Locate the cell with the specified text and output its (x, y) center coordinate. 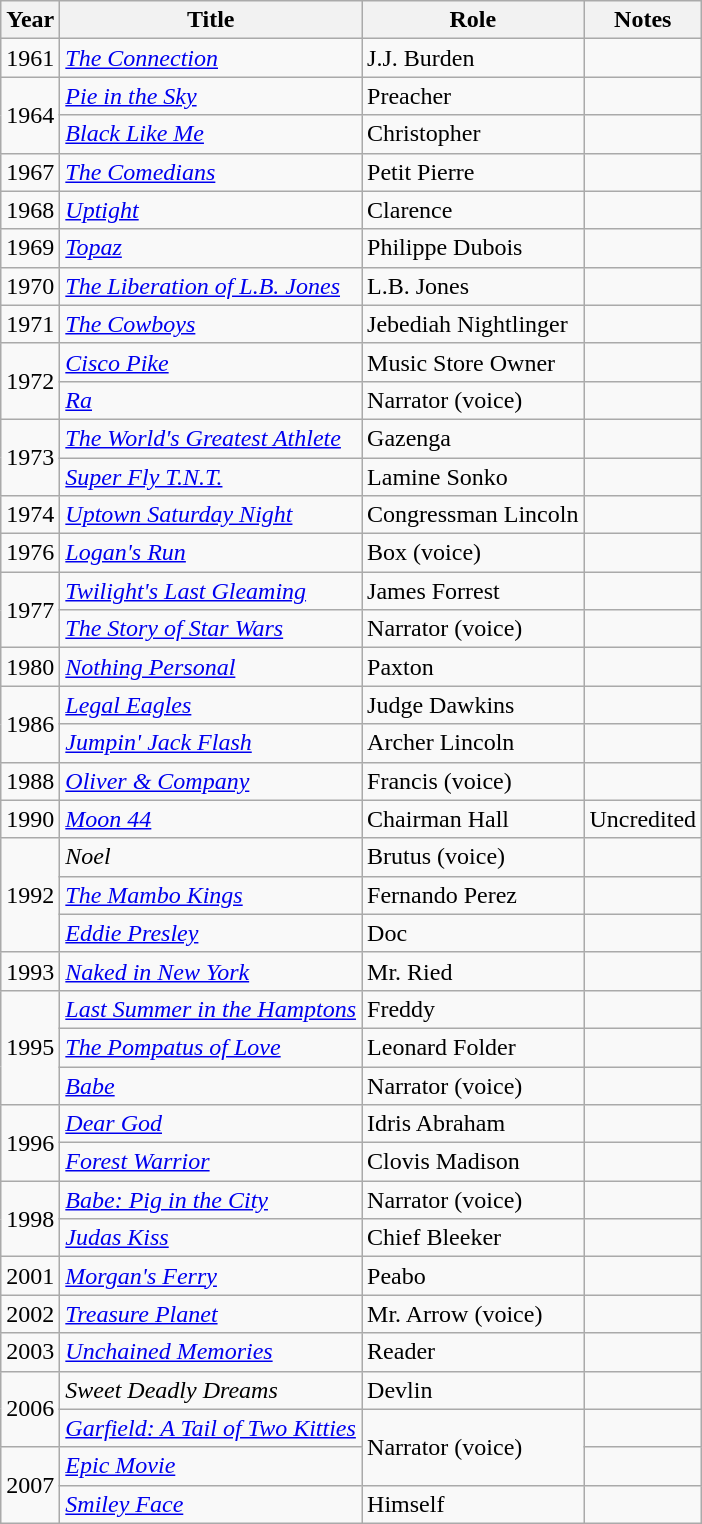
Role (473, 20)
Eddie Presley (211, 933)
1970 (30, 286)
1996 (30, 1143)
1990 (30, 819)
James Forrest (473, 591)
Archer Lincoln (473, 743)
1992 (30, 895)
1968 (30, 210)
Epic Movie (211, 1466)
Year (30, 20)
1969 (30, 248)
1973 (30, 457)
The Cowboys (211, 324)
J.J. Burden (473, 58)
Devlin (473, 1390)
The Pompatus of Love (211, 1047)
Dear God (211, 1124)
Petit Pierre (473, 172)
Peabo (473, 1276)
The Comedians (211, 172)
Preacher (473, 96)
Jumpin' Jack Flash (211, 743)
Reader (473, 1352)
Oliver & Company (211, 781)
Logan's Run (211, 553)
Sweet Deadly Dreams (211, 1390)
2007 (30, 1485)
Moon 44 (211, 819)
Morgan's Ferry (211, 1276)
The World's Greatest Athlete (211, 438)
1977 (30, 610)
Super Fly T.N.T. (211, 477)
Christopher (473, 134)
Uptown Saturday Night (211, 515)
Lamine Sonko (473, 477)
1961 (30, 58)
The Connection (211, 58)
Noel (211, 857)
Pie in the Sky (211, 96)
Last Summer in the Hamptons (211, 1009)
Himself (473, 1504)
Mr. Arrow (voice) (473, 1314)
Congressman Lincoln (473, 515)
The Liberation of L.B. Jones (211, 286)
Forest Warrior (211, 1162)
1995 (30, 1047)
1986 (30, 724)
Music Store Owner (473, 362)
Treasure Planet (211, 1314)
Smiley Face (211, 1504)
Unchained Memories (211, 1352)
1993 (30, 971)
Garfield: A Tail of Two Kitties (211, 1428)
L.B. Jones (473, 286)
The Story of Star Wars (211, 629)
Naked in New York (211, 971)
Babe (211, 1085)
Box (voice) (473, 553)
Uncredited (643, 819)
Clarence (473, 210)
Leonard Folder (473, 1047)
1988 (30, 781)
Francis (voice) (473, 781)
Nothing Personal (211, 667)
1972 (30, 381)
Mr. Ried (473, 971)
Idris Abraham (473, 1124)
2006 (30, 1409)
Black Like Me (211, 134)
Title (211, 20)
Clovis Madison (473, 1162)
Doc (473, 933)
Twilight's Last Gleaming (211, 591)
1980 (30, 667)
Brutus (voice) (473, 857)
2001 (30, 1276)
2002 (30, 1314)
1998 (30, 1219)
Gazenga (473, 438)
Chairman Hall (473, 819)
Paxton (473, 667)
Freddy (473, 1009)
Chief Bleeker (473, 1238)
Topaz (211, 248)
Judas Kiss (211, 1238)
1964 (30, 115)
Fernando Perez (473, 895)
Ra (211, 400)
Uptight (211, 210)
2003 (30, 1352)
Babe: Pig in the City (211, 1200)
1974 (30, 515)
Jebediah Nightlinger (473, 324)
1967 (30, 172)
Legal Eagles (211, 705)
The Mambo Kings (211, 895)
1976 (30, 553)
Notes (643, 20)
Judge Dawkins (473, 705)
Philippe Dubois (473, 248)
1971 (30, 324)
Cisco Pike (211, 362)
